Detect which cell encompasses the target text, then output its [x, y] center coordinate. 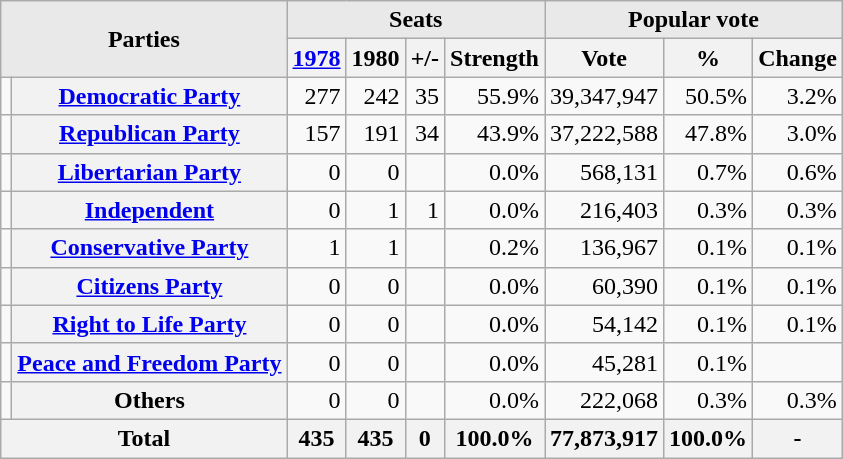
216,403 [604, 210]
3.2% [798, 96]
0.2% [495, 248]
Seats [416, 20]
47.8% [708, 134]
54,142 [604, 324]
43.9% [495, 134]
191 [376, 134]
Total [144, 438]
0.6% [798, 172]
Citizens Party [150, 286]
Libertarian Party [150, 172]
Vote [604, 58]
Democratic Party [150, 96]
Peace and Freedom Party [150, 362]
242 [376, 96]
55.9% [495, 96]
222,068 [604, 400]
45,281 [604, 362]
Change [798, 58]
Independent [150, 210]
39,347,947 [604, 96]
Conservative Party [150, 248]
Popular vote [693, 20]
136,967 [604, 248]
277 [316, 96]
+/- [424, 58]
Parties [144, 39]
3.0% [798, 134]
Republican Party [150, 134]
% [708, 58]
1980 [376, 58]
0.7% [708, 172]
34 [424, 134]
1978 [316, 58]
Right to Life Party [150, 324]
37,222,588 [604, 134]
35 [424, 96]
568,131 [604, 172]
157 [316, 134]
77,873,917 [604, 438]
60,390 [604, 286]
Others [150, 400]
- [798, 438]
50.5% [708, 96]
Strength [495, 58]
